Scan for the cell matching the given text and deliver its [x, y] coordinate at center. 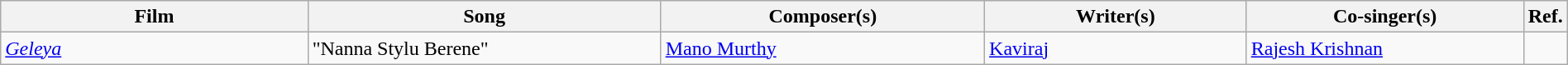
Writer(s) [1116, 17]
Film [154, 17]
Composer(s) [822, 17]
Mano Murthy [822, 48]
Geleya [154, 48]
Rajesh Krishnan [1384, 48]
Co-singer(s) [1384, 17]
Ref. [1545, 17]
"Nanna Stylu Berene" [485, 48]
Kaviraj [1116, 48]
Song [485, 17]
